From the cell containing the given text, extract its center point as [x, y] coordinate. 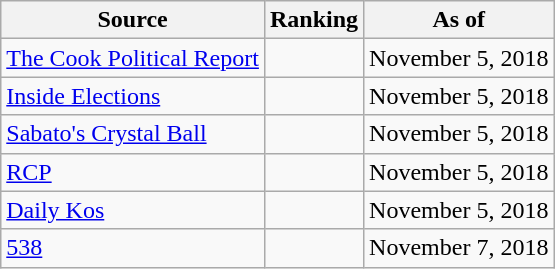
November 7, 2018 [459, 248]
538 [133, 248]
The Cook Political Report [133, 58]
As of [459, 20]
Inside Elections [133, 96]
Ranking [314, 20]
Sabato's Crystal Ball [133, 134]
Source [133, 20]
RCP [133, 172]
Daily Kos [133, 210]
